Extract the (x, y) coordinate from the center of the cell holding the provided text.  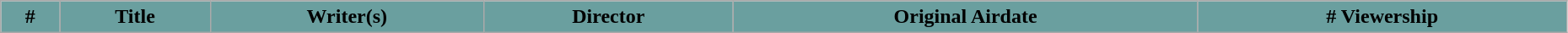
Title (135, 17)
# Viewership (1382, 17)
Director (608, 17)
Original Airdate (965, 17)
# (30, 17)
Writer(s) (347, 17)
